Locate the cell with the specified text and output its (X, Y) center coordinate. 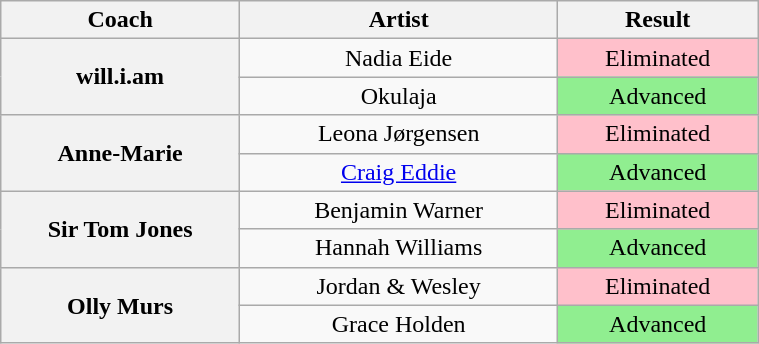
will.i.am (120, 77)
Craig Eddie (398, 172)
Olly Murs (120, 305)
Jordan & Wesley (398, 286)
Grace Holden (398, 324)
Result (658, 20)
Nadia Eide (398, 58)
Okulaja (398, 96)
Anne-Marie (120, 153)
Hannah Williams (398, 248)
Coach (120, 20)
Artist (398, 20)
Benjamin Warner (398, 210)
Sir Tom Jones (120, 229)
Leona Jørgensen (398, 134)
